For the text-containing cell, return its midpoint in [X, Y] coordinate format. 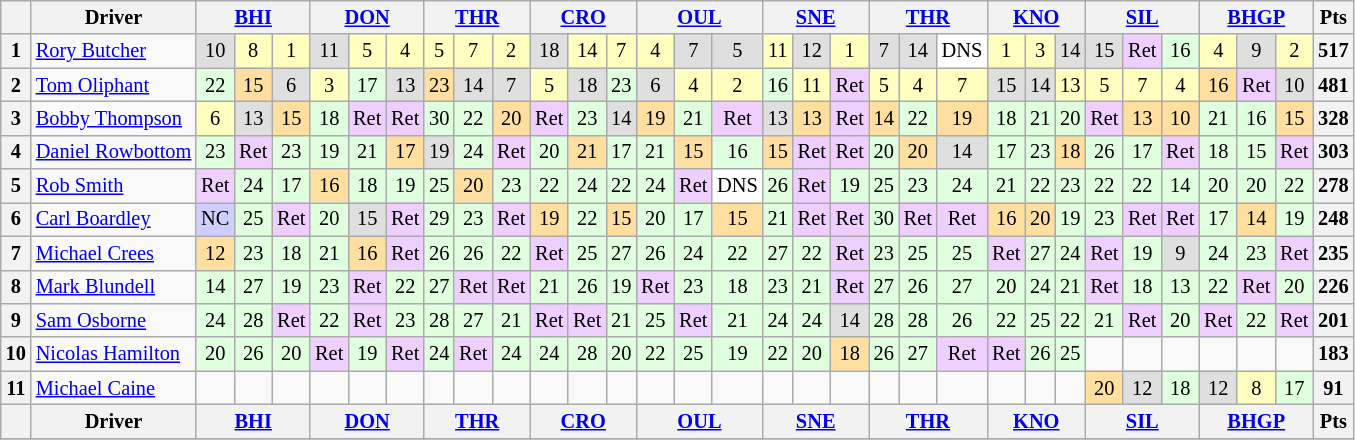
183 [1333, 354]
NC [215, 219]
Michael Caine [114, 388]
Michael Crees [114, 253]
328 [1333, 118]
Mark Blundell [114, 287]
Carl Boardley [114, 219]
Tom Oliphant [114, 85]
Nicolas Hamilton [114, 354]
226 [1333, 287]
303 [1333, 152]
Bobby Thompson [114, 118]
29 [439, 219]
Rob Smith [114, 186]
91 [1333, 388]
201 [1333, 320]
517 [1333, 51]
481 [1333, 85]
248 [1333, 219]
278 [1333, 186]
Daniel Rowbottom [114, 152]
Sam Osborne [114, 320]
Rory Butcher [114, 51]
235 [1333, 253]
